For the text-containing cell, return its midpoint in (x, y) coordinate format. 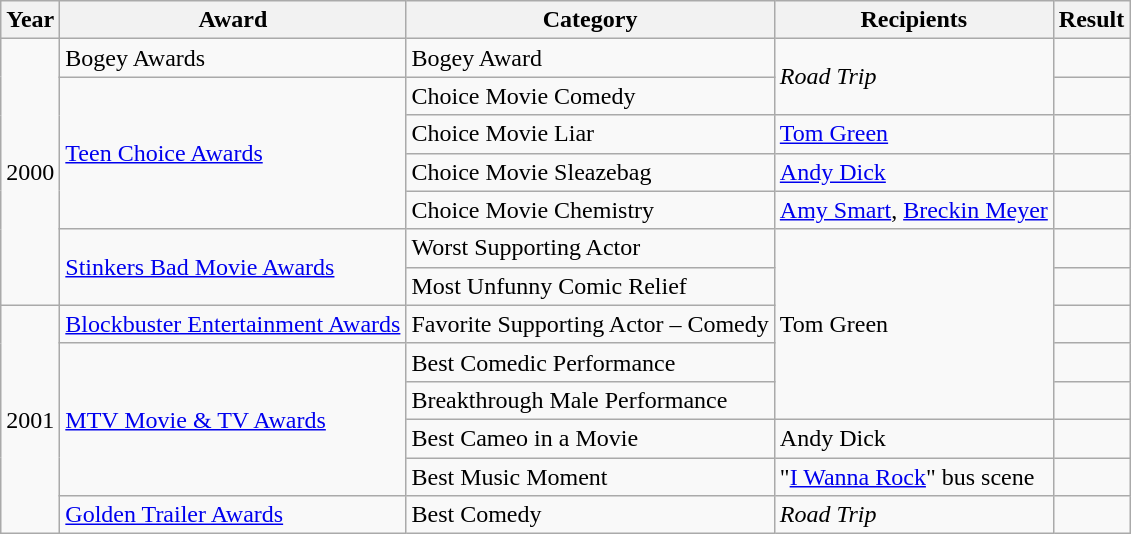
Recipients (914, 20)
Blockbuster Entertainment Awards (233, 324)
Choice Movie Liar (590, 134)
MTV Movie & TV Awards (233, 419)
Best Comedy (590, 515)
Stinkers Bad Movie Awards (233, 267)
Choice Movie Sleazebag (590, 172)
Bogey Awards (233, 58)
Best Music Moment (590, 477)
Best Cameo in a Movie (590, 438)
Year (30, 20)
Most Unfunny Comic Relief (590, 286)
Award (233, 20)
Best Comedic Performance (590, 362)
Worst Supporting Actor (590, 248)
"I Wanna Rock" bus scene (914, 477)
Golden Trailer Awards (233, 515)
Amy Smart, Breckin Meyer (914, 210)
Teen Choice Awards (233, 153)
2001 (30, 419)
Result (1091, 20)
Breakthrough Male Performance (590, 400)
Choice Movie Comedy (590, 96)
Category (590, 20)
Choice Movie Chemistry (590, 210)
2000 (30, 172)
Bogey Award (590, 58)
Favorite Supporting Actor – Comedy (590, 324)
